Determine the [x, y] coordinate at the center of the cell enclosing the given text.  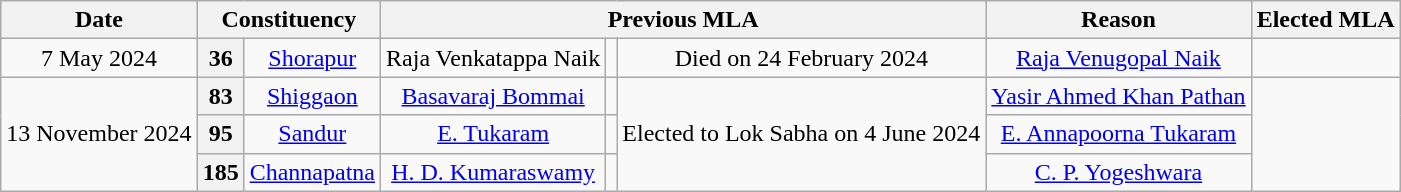
Yasir Ahmed Khan Pathan [1118, 96]
Shorapur [312, 58]
Raja Venugopal Naik [1118, 58]
83 [220, 96]
Channapatna [312, 172]
7 May 2024 [99, 58]
E. Tukaram [494, 134]
Elected to Lok Sabha on 4 June 2024 [802, 134]
Basavaraj Bommai [494, 96]
E. Annapoorna Tukaram [1118, 134]
Died on 24 February 2024 [802, 58]
Shiggaon [312, 96]
185 [220, 172]
Raja Venkatappa Naik [494, 58]
36 [220, 58]
H. D. Kumaraswamy [494, 172]
13 November 2024 [99, 134]
Date [99, 20]
C. P. Yogeshwara [1118, 172]
Previous MLA [684, 20]
Reason [1118, 20]
Elected MLA [1326, 20]
Sandur [312, 134]
Constituency [288, 20]
95 [220, 134]
